Find where the given text appears and provide that cell's center as (X, Y) coordinate. 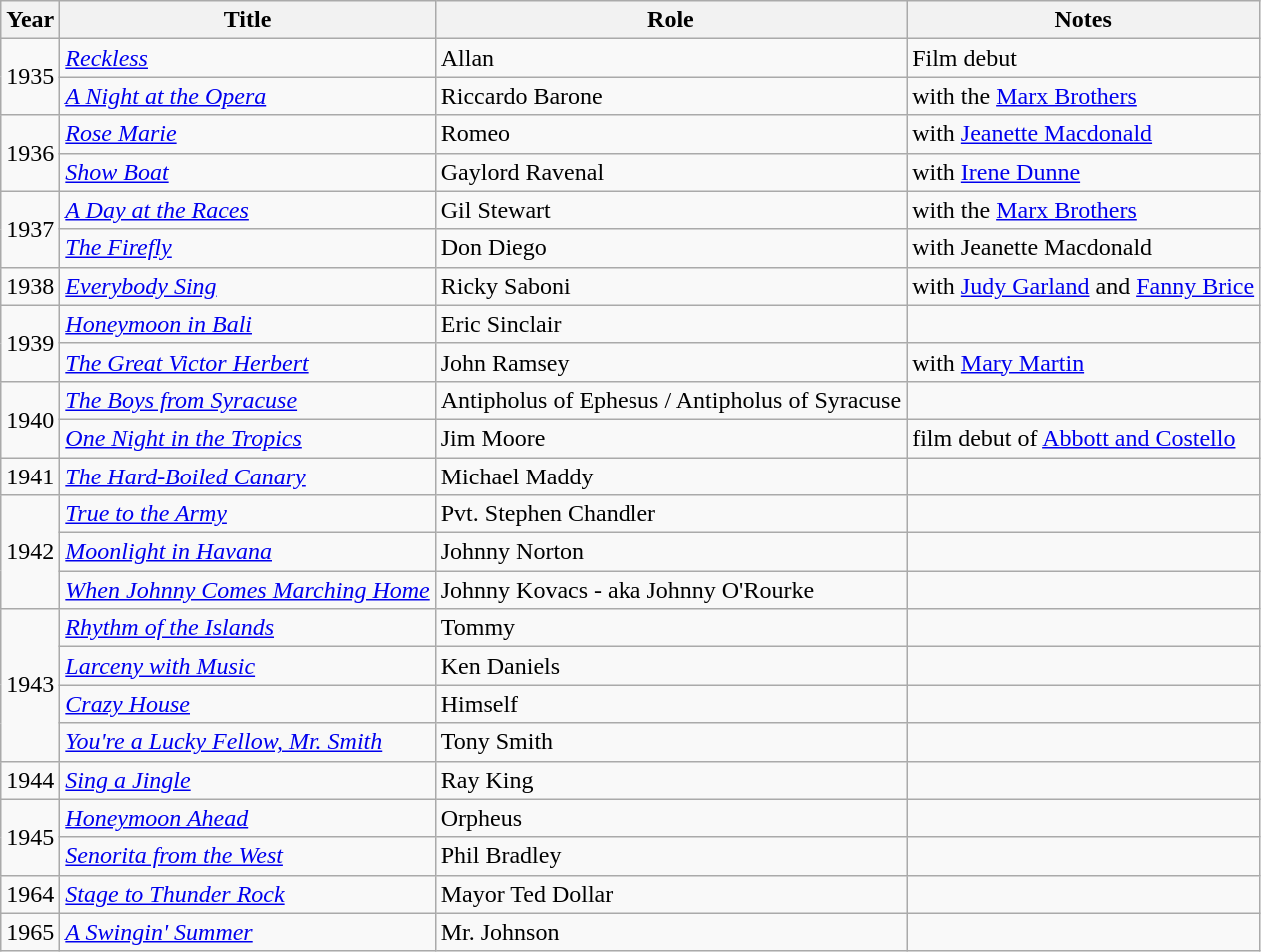
1964 (30, 894)
One Night in the Tropics (248, 438)
Allan (670, 58)
Tony Smith (670, 742)
Larceny with Music (248, 666)
True to the Army (248, 514)
John Ramsey (670, 362)
Romeo (670, 134)
Ricky Saboni (670, 286)
Antipholus of Ephesus / Antipholus of Syracuse (670, 400)
Honeymoon in Bali (248, 324)
A Day at the Races (248, 210)
film debut of Abbott and Costello (1083, 438)
Orpheus (670, 818)
Reckless (248, 58)
with Mary Martin (1083, 362)
Ray King (670, 780)
Michael Maddy (670, 476)
You're a Lucky Fellow, Mr. Smith (248, 742)
Mayor Ted Dollar (670, 894)
Stage to Thunder Rock (248, 894)
Himself (670, 704)
Notes (1083, 20)
1935 (30, 77)
with Irene Dunne (1083, 172)
1939 (30, 343)
Show Boat (248, 172)
Moonlight in Havana (248, 552)
Eric Sinclair (670, 324)
1943 (30, 685)
with Judy Garland and Fanny Brice (1083, 286)
Film debut (1083, 58)
The Great Victor Herbert (248, 362)
1940 (30, 419)
Jim Moore (670, 438)
Crazy House (248, 704)
Everybody Sing (248, 286)
1944 (30, 780)
Senorita from the West (248, 856)
Ken Daniels (670, 666)
Don Diego (670, 248)
Sing a Jingle (248, 780)
Rhythm of the Islands (248, 628)
Phil Bradley (670, 856)
Role (670, 20)
Gaylord Ravenal (670, 172)
Rose Marie (248, 134)
The Hard-Boiled Canary (248, 476)
Riccardo Barone (670, 96)
1945 (30, 837)
Mr. Johnson (670, 932)
A Night at the Opera (248, 96)
Pvt. Stephen Chandler (670, 514)
1941 (30, 476)
1937 (30, 229)
1936 (30, 153)
1938 (30, 286)
Gil Stewart (670, 210)
Year (30, 20)
Title (248, 20)
A Swingin' Summer (248, 932)
Tommy (670, 628)
When Johnny Comes Marching Home (248, 590)
The Firefly (248, 248)
Johnny Norton (670, 552)
The Boys from Syracuse (248, 400)
Johnny Kovacs - aka Johnny O'Rourke (670, 590)
Honeymoon Ahead (248, 818)
1965 (30, 932)
1942 (30, 552)
